Find where the given text appears and provide that cell's center as [X, Y] coordinate. 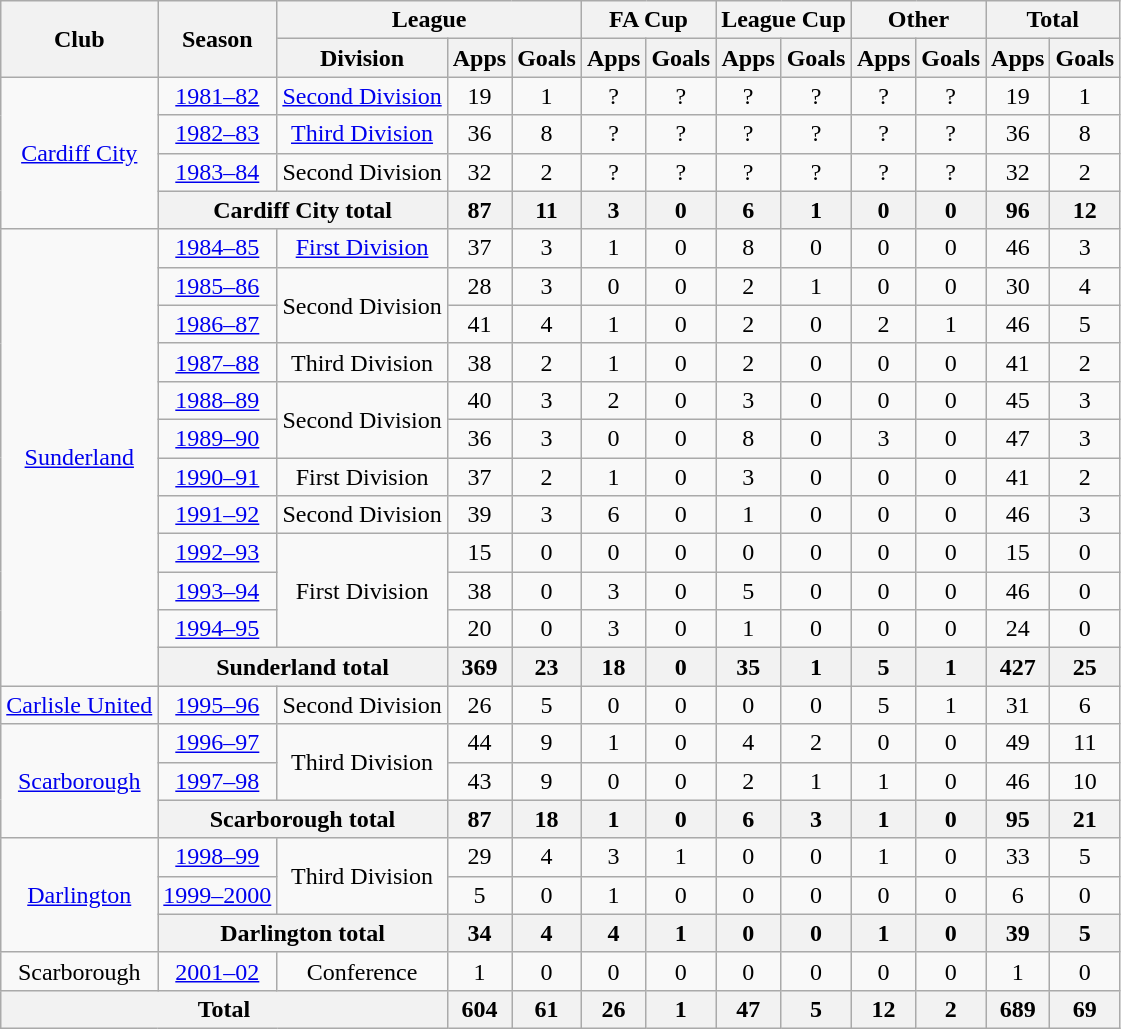
2001–02 [218, 971]
20 [479, 629]
61 [547, 1009]
Darlington [80, 895]
45 [1018, 400]
1982–83 [218, 134]
1985–86 [218, 286]
Cardiff City [80, 153]
1997–98 [218, 781]
1989–90 [218, 438]
1995–96 [218, 705]
1993–94 [218, 591]
1983–84 [218, 172]
Club [80, 39]
Scarborough total [302, 819]
1992–93 [218, 553]
Carlisle United [80, 705]
1986–87 [218, 324]
604 [479, 1009]
29 [479, 857]
49 [1018, 743]
Sunderland [80, 458]
Sunderland total [302, 667]
33 [1018, 857]
24 [1018, 629]
1987–88 [218, 362]
689 [1018, 1009]
1984–85 [218, 248]
1996–97 [218, 743]
44 [479, 743]
1981–82 [218, 96]
40 [479, 400]
1991–92 [218, 515]
369 [479, 667]
34 [479, 933]
69 [1085, 1009]
30 [1018, 286]
1999–2000 [218, 895]
1990–91 [218, 477]
23 [547, 667]
35 [748, 667]
League Cup [784, 20]
Season [218, 39]
Division [362, 58]
21 [1085, 819]
28 [479, 286]
Other [918, 20]
Cardiff City total [302, 210]
1998–99 [218, 857]
Darlington total [302, 933]
Conference [362, 971]
1988–89 [218, 400]
95 [1018, 819]
427 [1018, 667]
31 [1018, 705]
10 [1085, 781]
43 [479, 781]
1994–95 [218, 629]
25 [1085, 667]
League [430, 20]
96 [1018, 210]
FA Cup [648, 20]
